Find where the given text appears and provide that cell's center as (X, Y) coordinate. 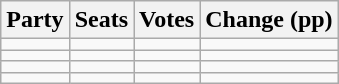
Party (35, 20)
Seats (101, 20)
Votes (167, 20)
Change (pp) (269, 20)
